Return (X, Y) of the center of cell containing provided text 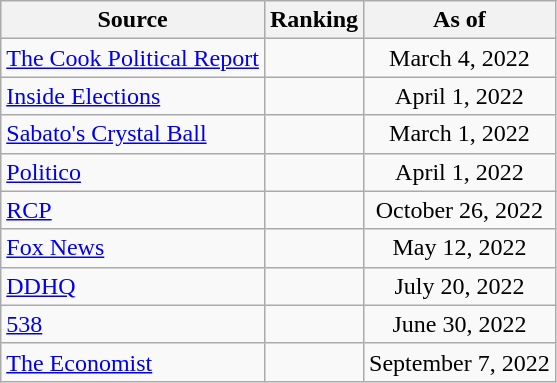
March 1, 2022 (460, 134)
June 30, 2022 (460, 324)
Sabato's Crystal Ball (133, 134)
The Economist (133, 362)
Politico (133, 172)
As of (460, 20)
The Cook Political Report (133, 58)
May 12, 2022 (460, 248)
March 4, 2022 (460, 58)
Fox News (133, 248)
Inside Elections (133, 96)
DDHQ (133, 286)
Source (133, 20)
September 7, 2022 (460, 362)
538 (133, 324)
July 20, 2022 (460, 286)
October 26, 2022 (460, 210)
Ranking (314, 20)
RCP (133, 210)
